For the text-containing cell, return its midpoint in (X, Y) coordinate format. 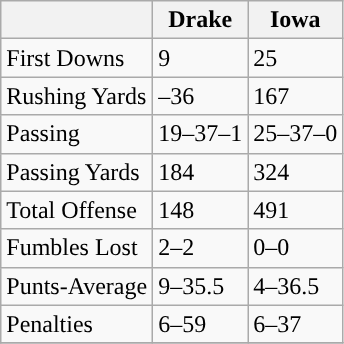
2–2 (200, 248)
25 (296, 58)
184 (200, 172)
148 (200, 210)
4–36.5 (296, 286)
19–37–1 (200, 134)
Punts-Average (77, 286)
491 (296, 210)
324 (296, 172)
6–59 (200, 324)
167 (296, 96)
Drake (200, 20)
Total Offense (77, 210)
Rushing Yards (77, 96)
0–0 (296, 248)
Passing (77, 134)
6–37 (296, 324)
Fumbles Lost (77, 248)
9–35.5 (200, 286)
25–37–0 (296, 134)
–36 (200, 96)
Passing Yards (77, 172)
Iowa (296, 20)
Penalties (77, 324)
9 (200, 58)
First Downs (77, 58)
